Identify which cell holds the provided text, then report its (x, y) central coordinate. 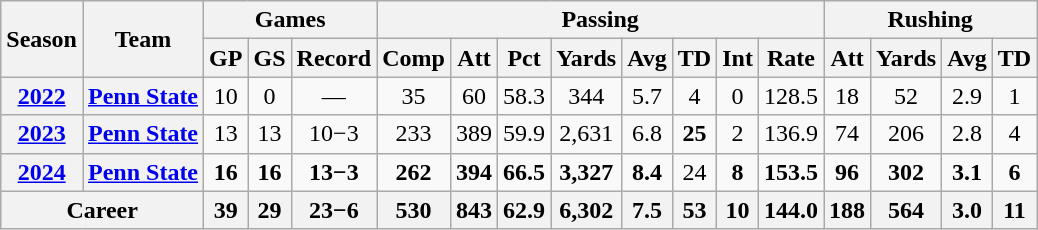
Comp (414, 58)
GP (226, 58)
GS (270, 58)
6 (1014, 172)
Rate (790, 58)
53 (694, 210)
59.9 (524, 134)
35 (414, 96)
530 (414, 210)
Rushing (930, 20)
8 (738, 172)
Int (738, 58)
24 (694, 172)
25 (694, 134)
Record (334, 58)
18 (848, 96)
Passing (600, 20)
6.8 (648, 134)
5.7 (648, 96)
39 (226, 210)
136.9 (790, 134)
Career (102, 210)
394 (474, 172)
62.9 (524, 210)
58.3 (524, 96)
128.5 (790, 96)
3.1 (968, 172)
233 (414, 134)
8.4 (648, 172)
52 (906, 96)
Pct (524, 58)
564 (906, 210)
153.5 (790, 172)
843 (474, 210)
389 (474, 134)
— (334, 96)
96 (848, 172)
74 (848, 134)
206 (906, 134)
1 (1014, 96)
2.8 (968, 134)
13−3 (334, 172)
Games (290, 20)
29 (270, 210)
Team (142, 39)
302 (906, 172)
3.0 (968, 210)
262 (414, 172)
344 (586, 96)
2023 (42, 134)
2 (738, 134)
188 (848, 210)
2024 (42, 172)
144.0 (790, 210)
2022 (42, 96)
2.9 (968, 96)
66.5 (524, 172)
60 (474, 96)
3,327 (586, 172)
6,302 (586, 210)
7.5 (648, 210)
2,631 (586, 134)
23−6 (334, 210)
Season (42, 39)
10−3 (334, 134)
11 (1014, 210)
